Pinpoint the cell where the given text exists, returning its (X, Y) midpoint coordinate. 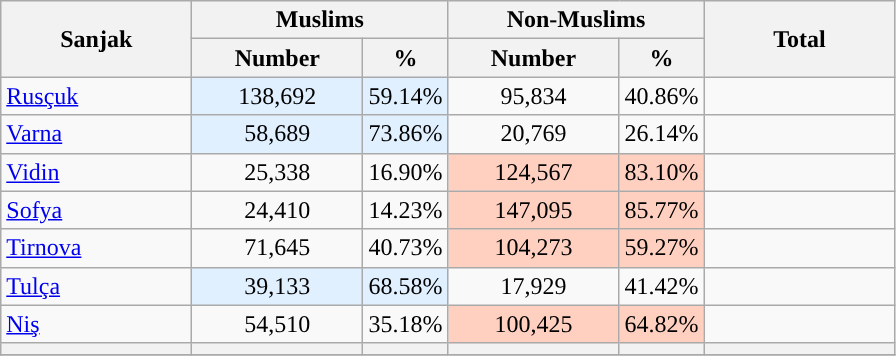
Niş (96, 324)
40.86% (662, 96)
17,929 (534, 286)
58,689 (278, 134)
Sofya (96, 210)
14.23% (406, 210)
41.42% (662, 286)
Tulça (96, 286)
71,645 (278, 248)
26.14% (662, 134)
100,425 (534, 324)
Muslims (320, 20)
124,567 (534, 172)
104,273 (534, 248)
Varna (96, 134)
83.10% (662, 172)
147,095 (534, 210)
59.14% (406, 96)
39,133 (278, 286)
24,410 (278, 210)
64.82% (662, 324)
40.73% (406, 248)
Total (800, 39)
54,510 (278, 324)
Non-Muslims (576, 20)
Rusçuk (96, 96)
138,692 (278, 96)
59.27% (662, 248)
85.77% (662, 210)
Sanjak (96, 39)
Tirnova (96, 248)
Vidin (96, 172)
68.58% (406, 286)
95,834 (534, 96)
20,769 (534, 134)
25,338 (278, 172)
73.86% (406, 134)
35.18% (406, 324)
16.90% (406, 172)
